Find where the given text appears and provide that cell's center as (X, Y) coordinate. 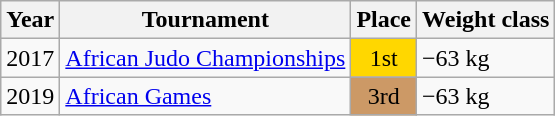
African Games (206, 96)
2017 (30, 58)
3rd (384, 96)
Place (384, 20)
Tournament (206, 20)
African Judo Championships (206, 58)
2019 (30, 96)
Weight class (486, 20)
1st (384, 58)
Year (30, 20)
